Provide the (x, y) coordinate of the cell's center where the given text is located.  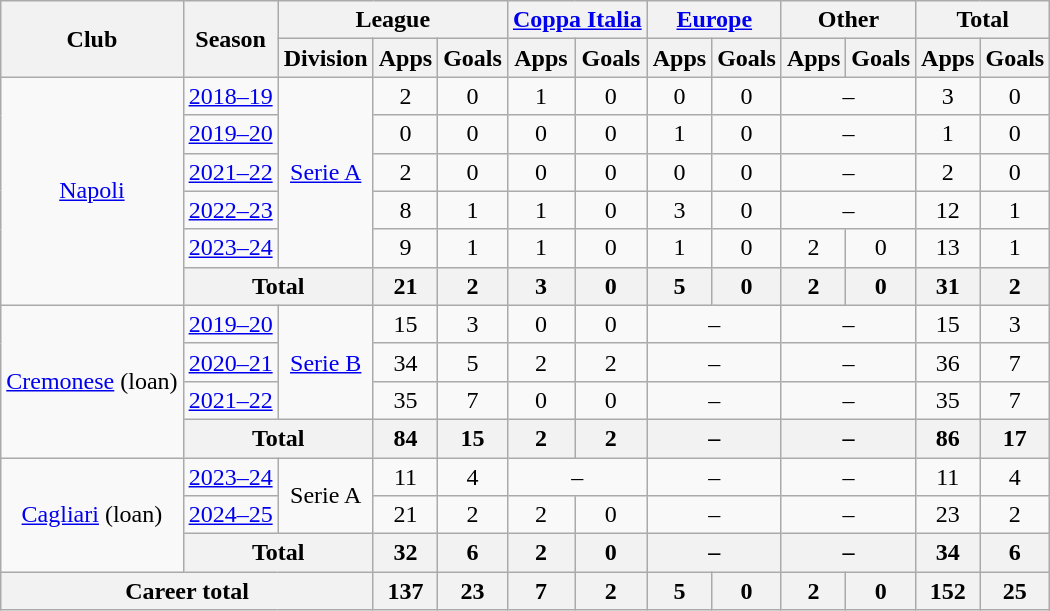
8 (405, 210)
2022–23 (230, 210)
25 (1015, 591)
Cremonese (loan) (92, 381)
86 (948, 438)
Club (92, 39)
Coppa Italia (577, 20)
84 (405, 438)
League (392, 20)
Napoli (92, 191)
31 (948, 286)
12 (948, 210)
13 (948, 248)
152 (948, 591)
Cagliari (loan) (92, 515)
36 (948, 362)
32 (405, 553)
Career total (187, 591)
2024–25 (230, 515)
2020–21 (230, 362)
Serie B (326, 362)
Season (230, 39)
Division (326, 58)
2018–19 (230, 96)
137 (405, 591)
9 (405, 248)
Other (848, 20)
17 (1015, 438)
Europe (714, 20)
